Capture the cell that displays the provided text and extract its [X, Y] central coordinate. 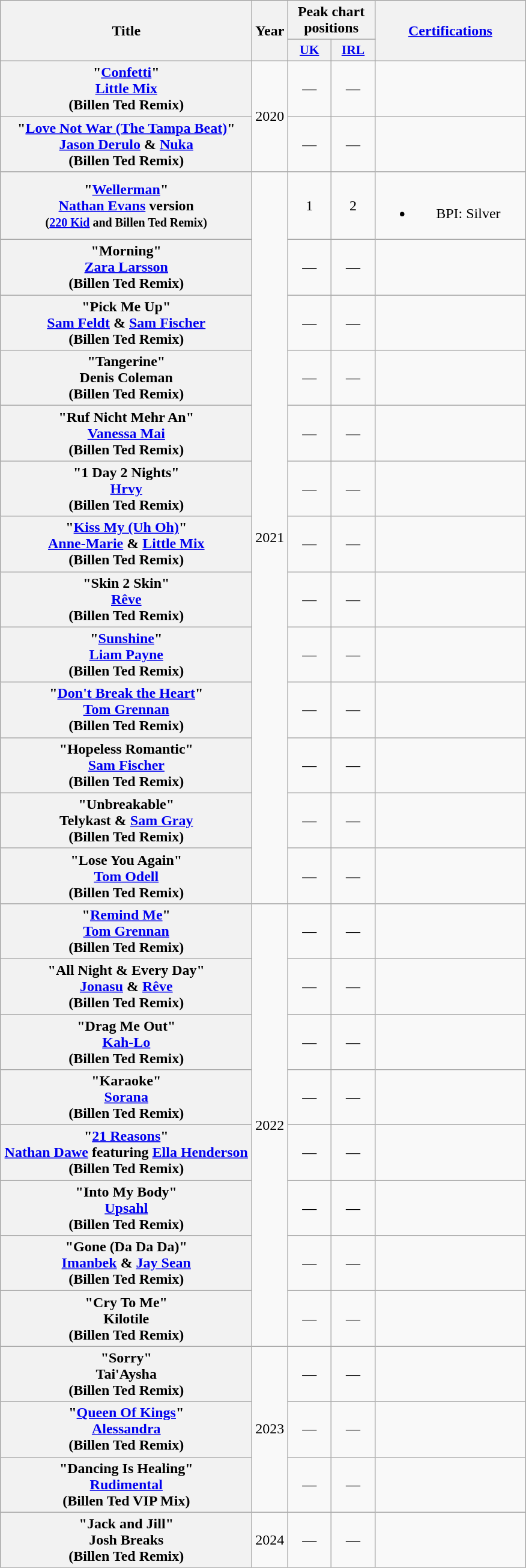
"Dancing Is Healing"Rudimental(Billen Ted VIP Mix) [126, 1484]
"Sunshine"Liam Payne(Billen Ted Remix) [126, 654]
"Karaoke"Sorana (Billen Ted Remix) [126, 1097]
"Tangerine"Denis Coleman (Billen Ted Remix) [126, 378]
"1 Day 2 Nights"Hrvy (Billen Ted Remix) [126, 489]
BPI: Silver [450, 206]
"Jack and Jill"Josh Breaks(Billen Ted Remix) [126, 1540]
"Remind Me"Tom Grennan (Billen Ted Remix) [126, 931]
"Queen Of Kings"Alessandra(Billen Ted Remix) [126, 1429]
"Confetti"Little Mix (Billen Ted Remix) [126, 88]
"Kiss My (Uh Oh)"Anne-Marie & Little Mix (Billen Ted Remix) [126, 544]
"Sorry"Tai'Aysha(Billen Ted Remix) [126, 1374]
Year [270, 31]
"Into My Body"Upsahl (Billen Ted Remix) [126, 1208]
"21 Reasons"Nathan Dawe featuring Ella Henderson (Billen Ted Remix) [126, 1153]
2 [353, 206]
"Drag Me Out"Kah-Lo (Billen Ted Remix) [126, 1042]
UK [310, 50]
"Gone (Da Da Da)"Imanbek & Jay Sean (Billen Ted Remix) [126, 1263]
1 [310, 206]
"Unbreakable"Telykast & Sam Gray (Billen Ted Remix) [126, 820]
"Morning"Zara Larsson (Billen Ted Remix) [126, 267]
Peak chart positions [331, 20]
"All Night & Every Day"Jonasu & Rêve (Billen Ted Remix) [126, 986]
"Skin 2 Skin"Rêve (Billen Ted Remix) [126, 599]
"Lose You Again"Tom Odell(Billen Ted Remix) [126, 876]
2023 [270, 1429]
"Cry To Me"Kilotile (Billen Ted Remix) [126, 1319]
Certifications [450, 31]
"Don't Break the Heart"Tom Grennan(Billen Ted Remix) [126, 710]
2020 [270, 116]
"Pick Me Up"Sam Feldt & Sam Fischer (Billen Ted Remix) [126, 323]
"Love Not War (The Tampa Beat)"Jason Derulo & Nuka (Billen Ted Remix) [126, 144]
IRL [353, 50]
2022 [270, 1124]
Title [126, 31]
"Ruf Nicht Mehr An"Vanessa Mai (Billen Ted Remix) [126, 433]
"Hopeless Romantic"Sam Fischer (Billen Ted Remix) [126, 765]
"Wellerman"Nathan Evans version(220 Kid and Billen Ted Remix) [126, 206]
2024 [270, 1540]
2021 [270, 538]
